From the cell containing the given text, extract its center point as (x, y) coordinate. 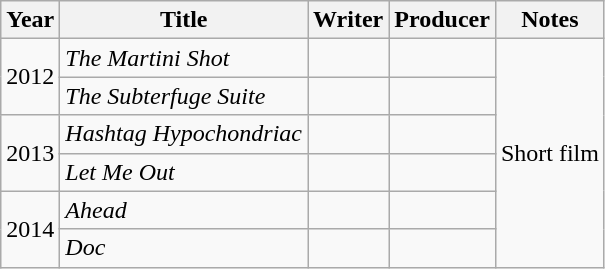
Doc (184, 248)
2013 (30, 153)
Title (184, 20)
The Martini Shot (184, 58)
Writer (348, 20)
Hashtag Hypochondriac (184, 134)
Let Me Out (184, 172)
Producer (442, 20)
Notes (550, 20)
Year (30, 20)
Short film (550, 153)
2014 (30, 229)
2012 (30, 77)
Ahead (184, 210)
The Subterfuge Suite (184, 96)
